Detect which cell encompasses the target text, then output its (x, y) center coordinate. 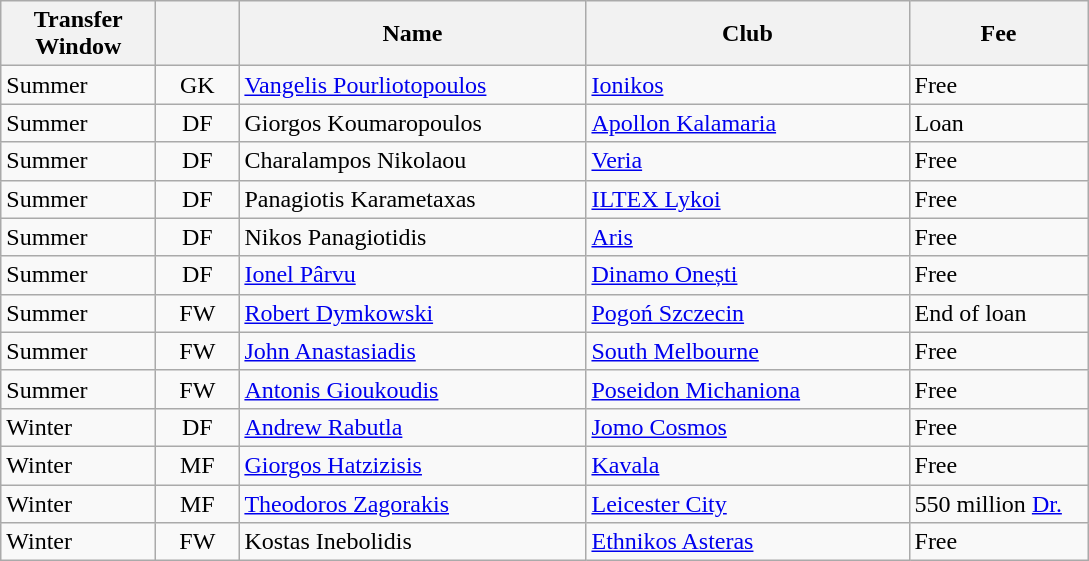
Leicester City (748, 503)
John Anastasiadis (412, 351)
Jomo Cosmos (748, 427)
South Melbourne (748, 351)
Andrew Rabutla (412, 427)
Giorgos Hatzizisis (412, 465)
ILTEX Lykoi (748, 199)
Kavala (748, 465)
Name (412, 34)
End of loan (998, 313)
GK (198, 85)
Ethnikos Asteras (748, 542)
Aris (748, 237)
Transfer Window (78, 34)
Giorgos Koumaropoulos (412, 123)
550 million Dr. (998, 503)
Club (748, 34)
Charalampos Nikolaou (412, 161)
Kostas Inebolidis (412, 542)
Theodoros Zagorakis (412, 503)
Apollon Kalamaria (748, 123)
Panagiotis Karametaxas (412, 199)
Veria (748, 161)
Fee (998, 34)
Ionel Pârvu (412, 275)
Pogoń Szczecin (748, 313)
Nikos Panagiotidis (412, 237)
Antonis Gioukoudis (412, 389)
Vangelis Pourliotopoulos (412, 85)
Dinamo Onești (748, 275)
Loan (998, 123)
Ionikos (748, 85)
Poseidon Michaniona (748, 389)
Robert Dymkowski (412, 313)
